Return (X, Y) of the center of cell containing provided text 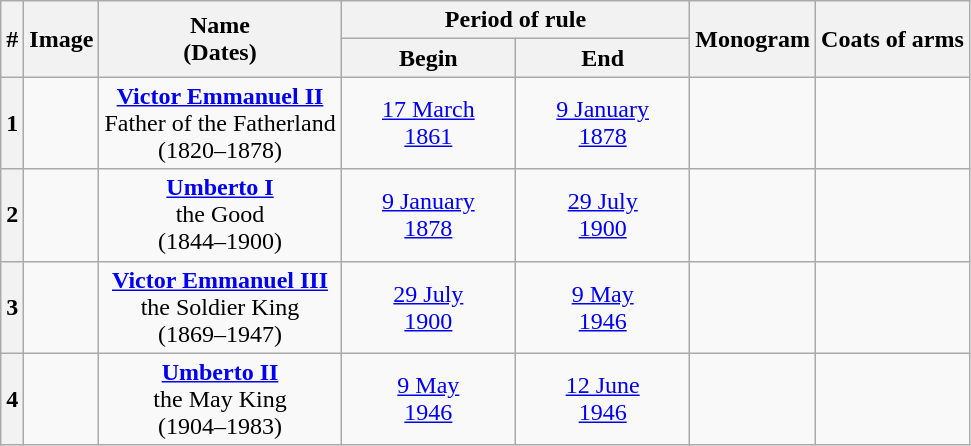
2 (12, 215)
Image (62, 39)
Monogram (753, 39)
Victor Emmanuel IIFather of the Fatherland(1820–1878) (220, 123)
Period of rule (516, 20)
# (12, 39)
3 (12, 307)
Begin (428, 58)
Umberto IIthe May King(1904–1983) (220, 399)
4 (12, 399)
12 June1946 (603, 399)
Umberto Ithe Good(1844–1900) (220, 215)
Coats of arms (893, 39)
1 (12, 123)
End (603, 58)
Name(Dates) (220, 39)
Victor Emmanuel IIIthe Soldier King(1869–1947) (220, 307)
17 March1861 (428, 123)
